Locate the cell with the specified text and output its [X, Y] center coordinate. 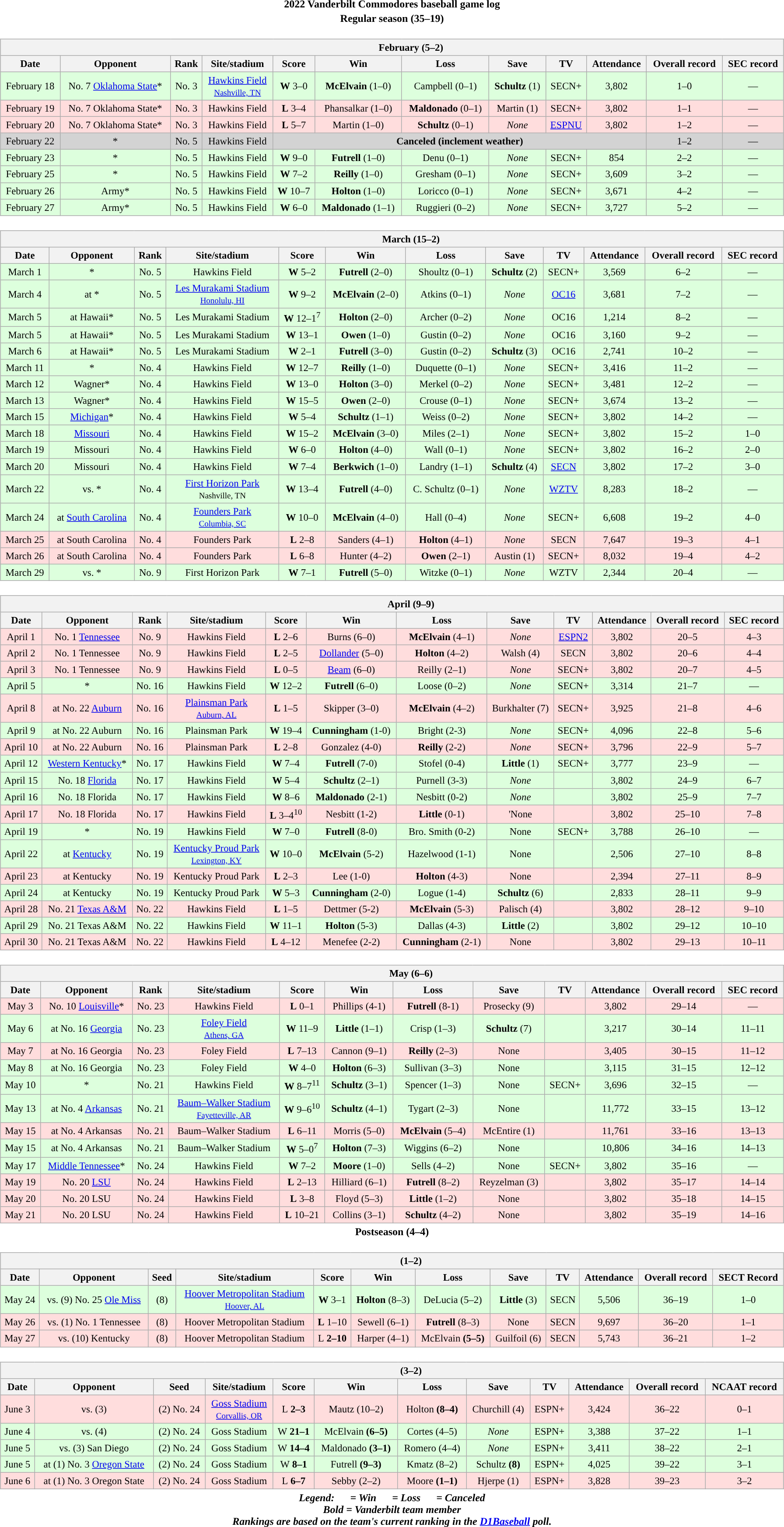
April 15 [21, 780]
at * [92, 294]
April (9–9) [392, 604]
June 4 [17, 1431]
L 2–13 [302, 1182]
Sells (4–2) [433, 1166]
2,833 [622, 893]
W 4–0 [302, 1068]
L 7–13 [302, 1051]
February 27 [31, 207]
L 6–7 [294, 1481]
Hall (0–4) [445, 517]
Futrell (5–0) [366, 572]
3–0 [752, 466]
Kentucky Proud ParkLexington, KY [216, 854]
12–2 [683, 384]
14–2 [683, 417]
Hawkins FieldNashville, TN [238, 86]
Little (2) [521, 925]
11–12 [752, 1051]
McElvain (5-3) [442, 909]
Holton (8–3) [383, 1299]
Holton (4–1) [445, 539]
36–21 [675, 1338]
W 8–1 [294, 1464]
Owen (2–1) [445, 556]
Beam (6–0) [352, 669]
10–2 [683, 351]
7–8 [754, 814]
33–15 [684, 1109]
36–20 [675, 1322]
24–9 [688, 780]
April 1 [21, 637]
35–17 [684, 1182]
13–13 [752, 1131]
L 0–5 [286, 669]
Burkhalter (7) [521, 709]
4,096 [622, 731]
Hilliard (6–1) [359, 1182]
May 26 [20, 1322]
25–10 [688, 814]
Tygart (2–3) [433, 1109]
W 15–2 [302, 434]
6–7 [754, 780]
19–4 [683, 556]
Romero (4–4) [432, 1448]
(1–2) [392, 1261]
Futrell (8-0) [352, 831]
L 1–10 [332, 1322]
36–22 [667, 1409]
Hunter (4–2) [366, 556]
Hoover Metropolitan StadiumHoover, AL [245, 1299]
7,647 [614, 539]
May 10 [21, 1085]
20–7 [688, 669]
Schultz (6) [521, 893]
Futrell (2–0) [366, 272]
Reilly (2–3) [433, 1051]
W 12–17 [302, 317]
Owen (1–0) [366, 335]
32–15 [684, 1085]
McElvain (2–0) [366, 294]
W 21–1 [294, 1431]
29–13 [688, 942]
22–8 [688, 731]
March 11 [25, 368]
May 24 [20, 1299]
W 13–0 [302, 384]
June 6 [17, 1481]
L 2–5 [286, 653]
Little (0-1) [442, 814]
February 20 [31, 125]
March 12 [25, 384]
3,160 [614, 335]
Bright (2-3) [442, 731]
Nesbitt (1-2) [352, 814]
Moore (1–1) [432, 1481]
3,411 [599, 1448]
February 19 [31, 109]
3,217 [616, 1029]
February 23 [31, 158]
19–2 [683, 517]
McEntire (1) [509, 1131]
L 2–10 [332, 1338]
Little (1–2) [433, 1198]
March 1 [25, 272]
March 13 [25, 401]
February (5–2) [392, 47]
April 30 [21, 942]
3,681 [614, 294]
April 22 [21, 854]
28–12 [688, 909]
Western Kentucky* [87, 763]
(3–2) [392, 1370]
26–10 [688, 831]
L 0–1 [302, 1006]
11,772 [616, 1109]
Bro. Smith (0-2) [442, 831]
Palisch (4) [521, 909]
4–6 [754, 709]
Futrell (9–3) [356, 1464]
Schultz (4) [514, 466]
April 10 [21, 747]
Phillips (4-1) [359, 1006]
Futrell (8-1) [433, 1006]
17–2 [683, 466]
14–13 [752, 1148]
Atkins (0–1) [445, 294]
36–19 [675, 1299]
3,796 [622, 747]
Gonzalez (4-0) [352, 747]
Burns (6–0) [352, 637]
W 5–07 [302, 1148]
23–9 [688, 763]
2,394 [622, 876]
April 23 [21, 876]
April 19 [21, 831]
4–0 [752, 517]
W 11–1 [286, 925]
May (6–6) [392, 974]
Holton (5-3) [352, 925]
vs. (4) [94, 1431]
3,416 [614, 368]
5,506 [609, 1299]
Holton (4–0) [366, 450]
May 6 [21, 1029]
29–12 [688, 925]
McElvain (4–2) [442, 709]
May 27 [20, 1338]
8–8 [754, 854]
W 5–2 [302, 272]
Holton (4-3) [442, 876]
W 8–6 [286, 797]
Baum–Walker StadiumFayetteville, AR [224, 1109]
W 5–3 [286, 893]
Phansalkar (1–0) [358, 109]
3,777 [622, 763]
8–2 [683, 317]
14–16 [752, 1215]
Harper (4–1) [383, 1338]
W 12–2 [286, 686]
April 8 [21, 709]
McElvain (1–0) [358, 86]
Spencer (1–3) [433, 1085]
Little (1–1) [359, 1029]
Schultz (8) [498, 1464]
Sanders (4–1) [366, 539]
20–5 [688, 637]
4,025 [599, 1464]
3,405 [616, 1051]
McElvain (4–1) [442, 637]
8–9 [754, 876]
Skipper (3–0) [352, 709]
Little (1) [521, 763]
18–2 [683, 489]
Loricco (0–1) [445, 191]
Holton (7–3) [359, 1148]
2,344 [614, 572]
Plainsman ParkAuburn, AL [216, 709]
30–15 [684, 1051]
3,828 [599, 1481]
27–10 [688, 854]
10–10 [754, 925]
May 21 [21, 1215]
W 12–7 [302, 368]
Schultz (4–2) [433, 1215]
Denu (0–1) [445, 158]
'None [521, 814]
25–9 [688, 797]
Maldonado (2-1) [352, 797]
May 20 [21, 1198]
Holton (3–0) [366, 384]
6,608 [614, 517]
Cannon (9–1) [359, 1051]
Futrell (8–3) [453, 1322]
May 3 [21, 1006]
Hazelwood (1-1) [442, 854]
Reyzelman (3) [509, 1182]
W 14–4 [294, 1448]
Middle Tennessee* [87, 1166]
March 24 [25, 517]
3,788 [622, 831]
4–1 [752, 539]
39–23 [667, 1481]
Michigan* [92, 417]
9,697 [609, 1322]
3,388 [599, 1431]
ESPN2 [573, 637]
3,569 [614, 272]
Weiss (0–2) [445, 417]
Crouse (0–1) [445, 401]
W 3–0 [294, 86]
Schultz (1–1) [366, 417]
No. 10 Louisville* [87, 1006]
Merkel (0–2) [445, 384]
37–22 [667, 1431]
0–1 [745, 1409]
27–11 [688, 876]
Wiggins (6–2) [433, 1148]
Schultz (1) [517, 86]
March 6 [25, 351]
5,743 [609, 1338]
2–2 [684, 158]
Schultz (2) [514, 272]
Collins (3–1) [359, 1215]
W 2–1 [302, 351]
Kmatz (8–2) [432, 1464]
3,674 [614, 401]
April 17 [21, 814]
11–2 [683, 368]
2–1 [745, 1448]
14–15 [752, 1198]
15–2 [683, 434]
5–6 [754, 731]
W 11–9 [302, 1029]
Founders ParkColumbia, SC [222, 517]
Walsh (4) [521, 653]
vs. (10) Kentucky [94, 1338]
20–4 [683, 572]
7–7 [754, 797]
Duquette (0–1) [445, 368]
Dettmer (5-2) [352, 909]
Schultz (3–1) [359, 1085]
Maldonado (0–1) [445, 109]
Canceled (inclement weather) [460, 141]
Berkwich (1–0) [366, 466]
4–4 [754, 653]
W 13–4 [302, 489]
L 3–8 [302, 1198]
W 3–1 [332, 1299]
Holton (1–0) [358, 191]
May 19 [21, 1182]
5–2 [684, 207]
3,609 [616, 174]
9–2 [683, 335]
39–22 [667, 1464]
1,214 [614, 317]
Schultz (4–1) [359, 1109]
W 7–1 [302, 572]
Hjerpe (1) [498, 1481]
First Horizon ParkNashville, TN [222, 489]
Reilly (2-2) [442, 747]
Holton (4–2) [442, 653]
2,506 [622, 854]
April 24 [21, 893]
April 2 [21, 653]
L 6–11 [302, 1131]
3,115 [616, 1068]
April 3 [21, 669]
McElvain (3–0) [366, 434]
Holton (2–0) [366, 317]
McElvain (4–0) [366, 517]
vs. (1) No. 1 Tennessee [94, 1322]
34–16 [684, 1148]
14–14 [752, 1182]
Gresham (0–1) [445, 174]
Stofel (0-4) [442, 763]
Dollander (5–0) [352, 653]
3,481 [614, 384]
W 19–4 [286, 731]
3,424 [599, 1409]
12–12 [752, 1068]
Futrell (3–0) [366, 351]
Sebby (2–2) [356, 1481]
SECT Record [748, 1278]
W 8–711 [302, 1085]
Owen (2–0) [366, 401]
McElvain (5–4) [433, 1131]
Goss StadiumCorvallis, OR [239, 1409]
Sullivan (3–3) [433, 1068]
Holton (8–4) [432, 1409]
3–1 [745, 1464]
April 12 [21, 763]
First Horizon Park [222, 572]
Wall (0–1) [445, 450]
C. Schultz (0–1) [445, 489]
February 26 [31, 191]
19–3 [683, 539]
Holton (6–3) [359, 1068]
Cortes (4–5) [432, 1431]
Little (3) [518, 1299]
ESPNU [566, 125]
8,283 [614, 489]
L 10–21 [302, 1215]
Maldonado (3–1) [356, 1448]
Foley FieldAthens, GA [224, 1029]
Ruggieri (0–2) [445, 207]
Schultz (3) [514, 351]
March 22 [25, 489]
3,925 [622, 709]
vs. (9) No. 25 Ole Miss [94, 1299]
Futrell (8–2) [433, 1182]
April 5 [21, 686]
30–14 [684, 1029]
Floyd (5–3) [359, 1198]
February 25 [31, 174]
Cunningham (1-0) [352, 731]
Futrell (6–0) [352, 686]
9–9 [754, 893]
Nesbitt (0-2) [442, 797]
35–18 [684, 1198]
W 9–610 [302, 1109]
21–8 [688, 709]
L 6–8 [302, 556]
11–11 [752, 1029]
Crisp (1–3) [433, 1029]
Purnell (3-3) [442, 780]
10–11 [754, 942]
Witzke (0–1) [445, 572]
Schultz (7) [509, 1029]
11,761 [616, 1131]
8,032 [614, 556]
Dallas (4-3) [442, 925]
5–7 [754, 747]
2–0 [752, 450]
Futrell (7-0) [352, 763]
Sewell (6–1) [383, 1322]
29–14 [684, 1006]
3,314 [622, 686]
DeLucia (5–2) [453, 1299]
March 15 [25, 417]
W 7–0 [286, 831]
Austin (1) [514, 556]
Mautz (10–2) [356, 1409]
April 16 [21, 797]
February 18 [31, 86]
McElvain (6–5) [356, 1431]
April 28 [21, 909]
Miles (2–1) [445, 434]
L 4–12 [286, 942]
4–3 [754, 637]
April 9 [21, 731]
Churchill (4) [498, 1409]
Moore (1–0) [359, 1166]
W 9–0 [294, 158]
Logue (1-4) [442, 893]
Schultz (0–1) [445, 125]
Maldonado (1–1) [358, 207]
March 20 [25, 466]
March 18 [25, 434]
NCAAT record [745, 1387]
Futrell (1–0) [358, 158]
March 25 [25, 539]
22–9 [688, 747]
13–12 [752, 1109]
Cunningham (2-0) [352, 893]
Prosecky (9) [509, 1006]
3,696 [616, 1085]
L 5–7 [294, 125]
May 8 [21, 1068]
May 13 [21, 1109]
Reilly (2–1) [442, 669]
April 29 [21, 925]
March (15–2) [392, 239]
W 13–1 [302, 335]
Loose (0–2) [442, 686]
Les Murakami StadiumHonolulu, HI [222, 294]
W 9–2 [302, 294]
31–15 [684, 1068]
March 26 [25, 556]
W 15–5 [302, 401]
854 [616, 158]
Martin (1–0) [358, 125]
35–16 [684, 1166]
10,806 [616, 1148]
June 3 [17, 1409]
3,727 [616, 207]
20–6 [688, 653]
2,741 [614, 351]
W 10–7 [294, 191]
Menefee (2-2) [352, 942]
vs. (3) San Diego [94, 1448]
Guilfoil (6) [518, 1338]
Lee (1-0) [352, 876]
Landry (1–1) [445, 466]
L 3–410 [286, 814]
38–22 [667, 1448]
March 19 [25, 450]
7–2 [683, 294]
35–19 [684, 1215]
May 17 [21, 1166]
L 3–4 [294, 109]
February 22 [31, 141]
Futrell (4–0) [366, 489]
May 7 [21, 1051]
13–2 [683, 401]
Archer (0–2) [445, 317]
21–7 [688, 686]
McElvain (5–5) [453, 1338]
McElvain (5-2) [352, 854]
Martin (1) [517, 109]
L 2–6 [286, 637]
33–16 [684, 1131]
Campbell (0–1) [445, 86]
March 29 [25, 572]
16–2 [683, 450]
6–2 [683, 272]
4–5 [754, 669]
Morris (5–0) [359, 1131]
28–11 [688, 893]
vs. (3) [94, 1409]
9–10 [754, 909]
March 4 [25, 294]
Shoultz (0–1) [445, 272]
Cunningham (2-1) [442, 942]
3,671 [616, 191]
Schultz (2–1) [352, 780]
